Capture the cell that displays the provided text and extract its (x, y) central coordinate. 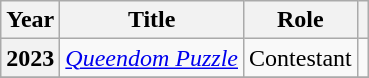
Contestant (301, 58)
Role (301, 20)
Queendom Puzzle (152, 58)
Title (152, 20)
Year (30, 20)
2023 (30, 58)
